Search for the cell housing the specified text and yield its [X, Y] center coordinate. 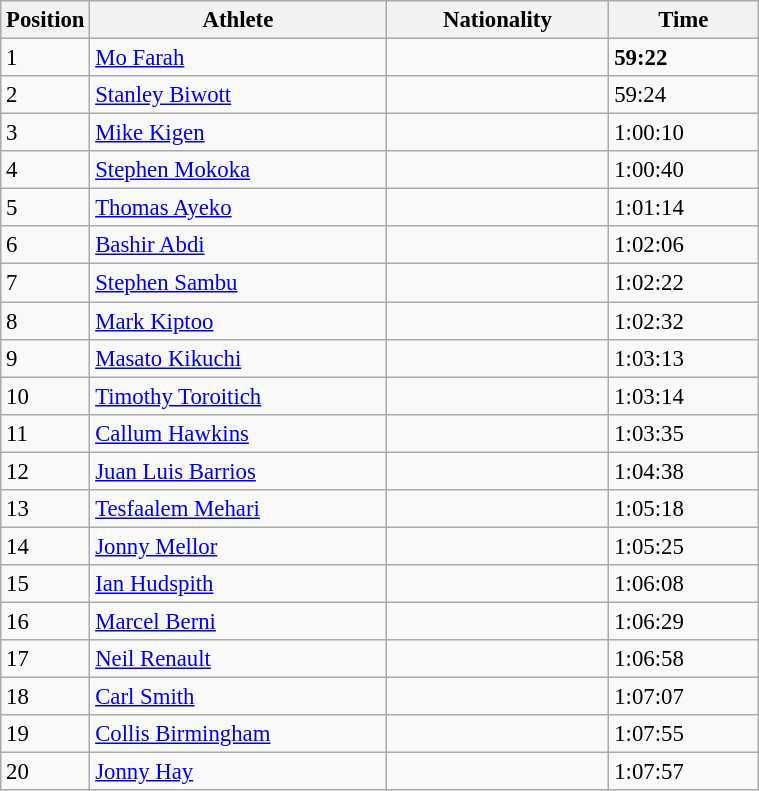
1:03:13 [684, 358]
11 [46, 433]
16 [46, 621]
Juan Luis Barrios [238, 471]
20 [46, 772]
1 [46, 58]
Mark Kiptoo [238, 321]
Tesfaalem Mehari [238, 509]
1:03:35 [684, 433]
17 [46, 659]
5 [46, 208]
Timothy Toroitich [238, 396]
1:02:22 [684, 283]
1:06:29 [684, 621]
1:04:38 [684, 471]
14 [46, 546]
59:24 [684, 95]
1:07:07 [684, 697]
1:07:57 [684, 772]
Mo Farah [238, 58]
1:00:40 [684, 170]
Ian Hudspith [238, 584]
Thomas Ayeko [238, 208]
Athlete [238, 20]
Stephen Sambu [238, 283]
15 [46, 584]
1:05:25 [684, 546]
Neil Renault [238, 659]
Carl Smith [238, 697]
9 [46, 358]
Jonny Mellor [238, 546]
3 [46, 133]
1:02:32 [684, 321]
Position [46, 20]
12 [46, 471]
13 [46, 509]
8 [46, 321]
1:06:58 [684, 659]
1:05:18 [684, 509]
1:00:10 [684, 133]
Stanley Biwott [238, 95]
Collis Birmingham [238, 734]
Callum Hawkins [238, 433]
Time [684, 20]
Mike Kigen [238, 133]
1:02:06 [684, 245]
6 [46, 245]
18 [46, 697]
Stephen Mokoka [238, 170]
Jonny Hay [238, 772]
59:22 [684, 58]
Bashir Abdi [238, 245]
Marcel Berni [238, 621]
4 [46, 170]
1:07:55 [684, 734]
1:03:14 [684, 396]
1:01:14 [684, 208]
Masato Kikuchi [238, 358]
19 [46, 734]
1:06:08 [684, 584]
10 [46, 396]
Nationality [498, 20]
7 [46, 283]
2 [46, 95]
